Search for the cell housing the specified text and yield its (x, y) center coordinate. 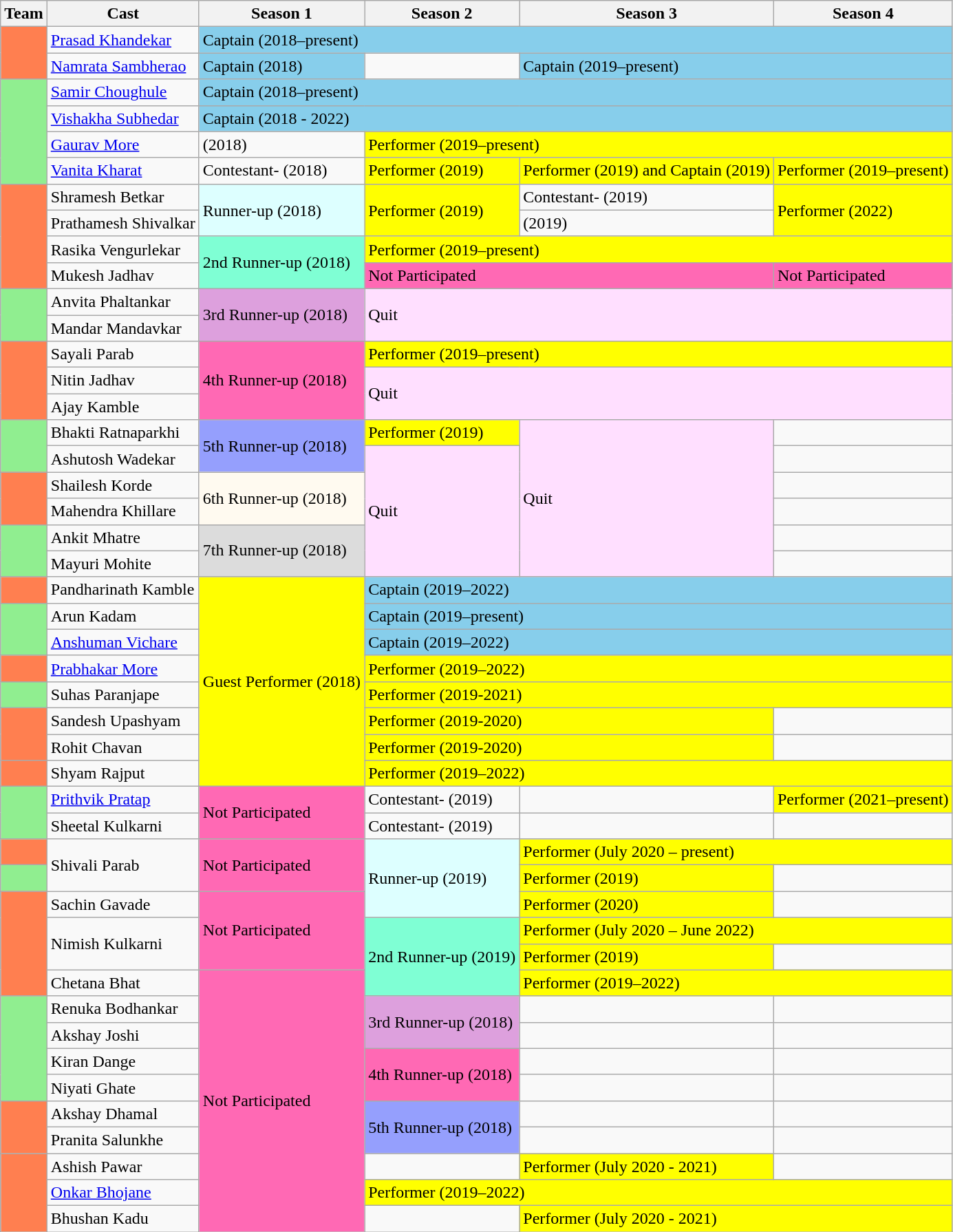
Onkar Bhojane (122, 1193)
Namrata Sambherao (122, 66)
Mahendra Khillare (122, 511)
Akshay Joshi (122, 1035)
Gaurav More (122, 145)
Sandesh Upashyam (122, 721)
Bhushan Kadu (122, 1219)
Kiran Dange (122, 1061)
Arun Kadam (122, 616)
Prabhakar More (122, 668)
Renuka Bodhankar (122, 1009)
Shailesh Korde (122, 485)
Prithvik Pratap (122, 800)
Sheetal Kulkarni (122, 826)
Ankit Mhatre (122, 538)
2nd Runner-up (2019) (442, 957)
Shivali Parab (122, 865)
Pranita Salunkhe (122, 1140)
Sayali Parab (122, 354)
Niyati Ghate (122, 1087)
Nimish Kulkarni (122, 944)
Ashutosh Wadekar (122, 459)
Akshay Dhamal (122, 1114)
Captain (2018) (281, 66)
Chetana Bhat (122, 983)
Samir Choughule (122, 92)
Performer (July 2020 – June 2022) (736, 931)
Nitin Jadhav (122, 381)
Prathamesh Shivalkar (122, 223)
Guest Performer (2018) (281, 681)
Pandharinath Kamble (122, 590)
(2018) (281, 145)
Anshuman Vichare (122, 642)
Performer (2020) (647, 904)
2nd Runner-up (2018) (281, 262)
Ajay Kamble (122, 407)
Vishakha Subhedar (122, 118)
Performer (July 2020 – present) (736, 852)
Runner-up (2018) (281, 210)
Team (24, 14)
Season 1 (281, 14)
Ashish Pawar (122, 1167)
Captain (2018 - 2022) (575, 118)
Season 3 (647, 14)
Suhas Paranjape (122, 694)
Contestant- (2018) (281, 171)
Performer (2019) and Captain (2019) (647, 171)
Performer (2021–present) (863, 800)
Season 4 (863, 14)
Prasad Khandekar (122, 40)
6th Runner-up (2018) (281, 498)
Cast (122, 14)
Performer (2019-2021) (658, 694)
Vanita Kharat (122, 171)
Shramesh Betkar (122, 197)
Shyam Rajput (122, 774)
Anvita Phaltankar (122, 301)
Sachin Gavade (122, 904)
(2019) (647, 223)
Mukesh Jadhav (122, 275)
Rohit Chavan (122, 747)
Season 2 (442, 14)
Mandar Mandavkar (122, 328)
Runner-up (2019) (442, 878)
7th Runner-up (2018) (281, 551)
Mayuri Mohite (122, 564)
Performer (2022) (863, 210)
Rasika Vengurlekar (122, 249)
Bhakti Ratnaparkhi (122, 433)
